Pinpoint the cell where the given text exists, returning its (X, Y) midpoint coordinate. 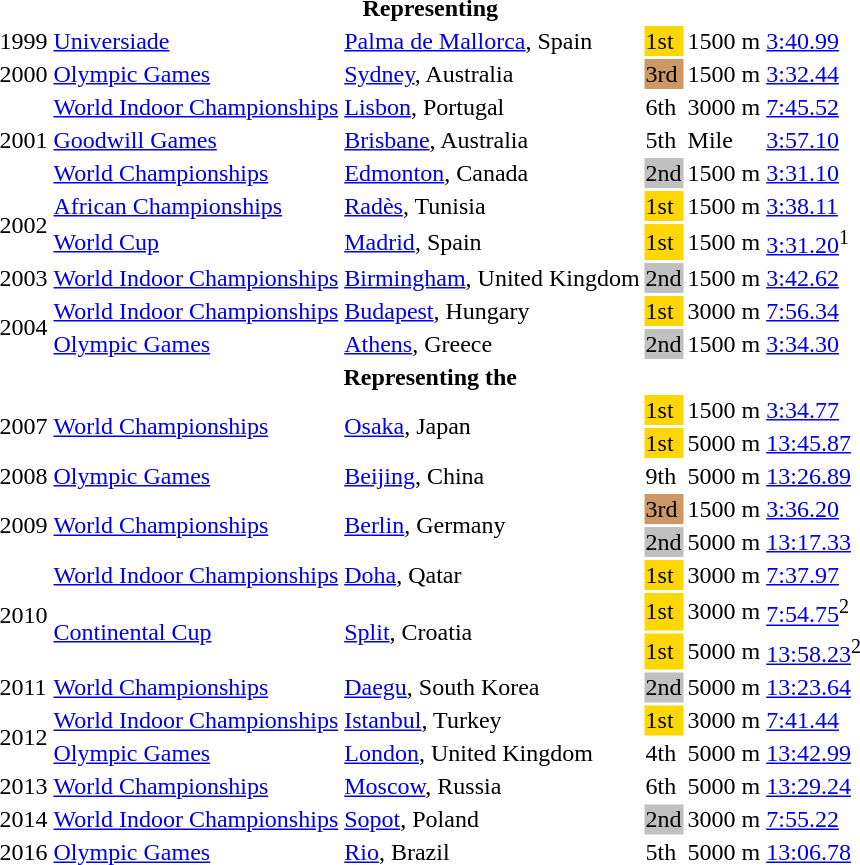
Edmonton, Canada (492, 173)
Mile (724, 140)
Osaka, Japan (492, 426)
Goodwill Games (196, 140)
Madrid, Spain (492, 242)
Moscow, Russia (492, 786)
African Championships (196, 206)
Universiade (196, 41)
4th (664, 753)
World Cup (196, 242)
9th (664, 476)
Birmingham, United Kingdom (492, 278)
Continental Cup (196, 631)
Sydney, Australia (492, 74)
Athens, Greece (492, 344)
Beijing, China (492, 476)
Lisbon, Portugal (492, 107)
London, United Kingdom (492, 753)
Budapest, Hungary (492, 311)
Palma de Mallorca, Spain (492, 41)
Daegu, South Korea (492, 687)
Doha, Qatar (492, 575)
Berlin, Germany (492, 526)
5th (664, 140)
Radès, Tunisia (492, 206)
Split, Croatia (492, 631)
Istanbul, Turkey (492, 720)
Sopot, Poland (492, 819)
Brisbane, Australia (492, 140)
